Identify which cell holds the provided text, then report its (x, y) central coordinate. 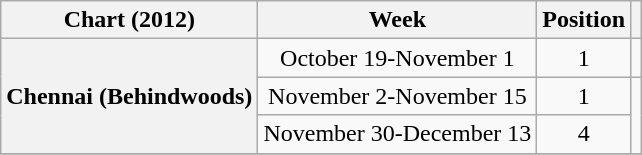
October 19-November 1 (398, 58)
November 2-November 15 (398, 96)
Chennai (Behindwoods) (130, 96)
Week (398, 20)
November 30-December 13 (398, 134)
4 (584, 134)
Position (584, 20)
Chart (2012) (130, 20)
